Return (X, Y) of the center of cell containing provided text 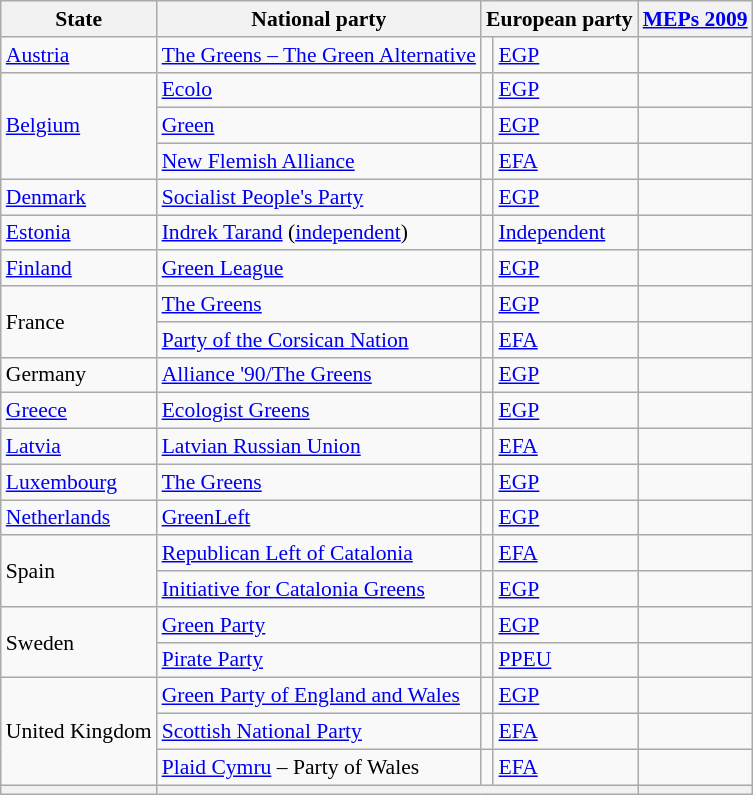
Luxembourg (79, 482)
Latvian Russian Union (319, 447)
Green Party (319, 625)
Indrek Tarand (independent) (319, 233)
Belgium (79, 126)
Plaid Cymru – Party of Wales (319, 767)
Netherlands (79, 518)
Estonia (79, 233)
France (79, 322)
Austria (79, 55)
Ecolo (319, 90)
Finland (79, 269)
GreenLeft (319, 518)
PPEU (565, 660)
Republican Left of Catalonia (319, 554)
Green Party of England and Wales (319, 696)
United Kingdom (79, 732)
Sweden (79, 642)
Greece (79, 411)
Latvia (79, 447)
MEPs 2009 (696, 19)
Socialist People's Party (319, 197)
Green (319, 126)
Independent (565, 233)
Alliance '90/The Greens (319, 375)
European party (560, 19)
Initiative for Catalonia Greens (319, 589)
Pirate Party (319, 660)
Denmark (79, 197)
National party (319, 19)
Green League (319, 269)
Germany (79, 375)
State (79, 19)
Party of the Corsican Nation (319, 340)
The Greens – The Green Alternative (319, 55)
Scottish National Party (319, 732)
Ecologist Greens (319, 411)
New Flemish Alliance (319, 162)
Spain (79, 572)
